Capture the cell that displays the provided text and extract its (x, y) central coordinate. 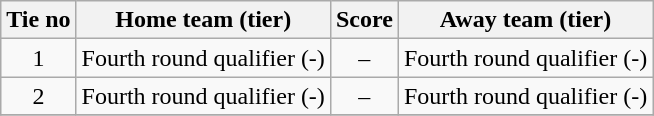
2 (38, 96)
Away team (tier) (525, 20)
Tie no (38, 20)
1 (38, 58)
Score (364, 20)
Home team (tier) (203, 20)
